Extract the (x, y) coordinate from the center of the cell holding the provided text.  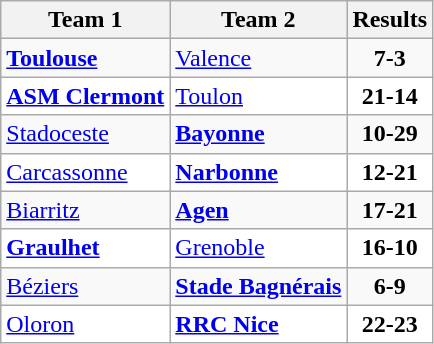
Narbonne (258, 172)
Biarritz (86, 210)
7-3 (390, 58)
10-29 (390, 134)
22-23 (390, 324)
Toulon (258, 96)
Agen (258, 210)
17-21 (390, 210)
Stadoceste (86, 134)
Oloron (86, 324)
Toulouse (86, 58)
Team 2 (258, 20)
Valence (258, 58)
16-10 (390, 248)
Results (390, 20)
Bayonne (258, 134)
Graulhet (86, 248)
Béziers (86, 286)
6-9 (390, 286)
Stade Bagnérais (258, 286)
Grenoble (258, 248)
ASM Clermont (86, 96)
Team 1 (86, 20)
RRC Nice (258, 324)
Carcassonne (86, 172)
12-21 (390, 172)
21-14 (390, 96)
